From the cell containing the given text, extract its center point as [X, Y] coordinate. 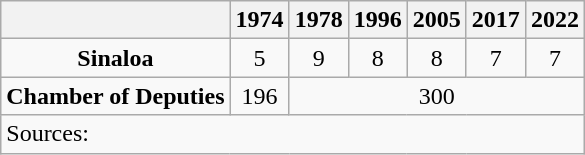
1996 [378, 20]
Chamber of Deputies [116, 96]
196 [260, 96]
2017 [496, 20]
300 [436, 96]
2005 [436, 20]
1978 [318, 20]
Sources: [293, 134]
Sinaloa [116, 58]
2022 [554, 20]
9 [318, 58]
5 [260, 58]
1974 [260, 20]
